Output the [X, Y] coordinate of the center of the cell containing the given text.  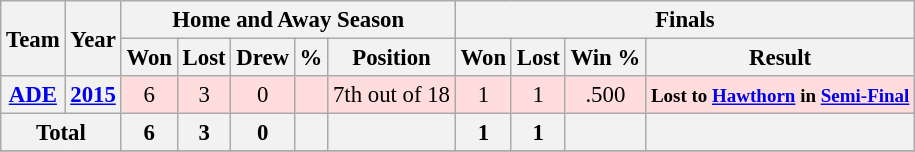
Win % [605, 58]
% [310, 58]
Position [392, 58]
.500 [605, 95]
Total [61, 133]
Team [33, 38]
7th out of 18 [392, 95]
Finals [684, 20]
2015 [93, 95]
Year [93, 38]
ADE [33, 95]
Drew [262, 58]
Lost to Hawthorn in Semi-Final [780, 95]
Result [780, 58]
Home and Away Season [288, 20]
